Identify which cell holds the provided text, then report its (X, Y) central coordinate. 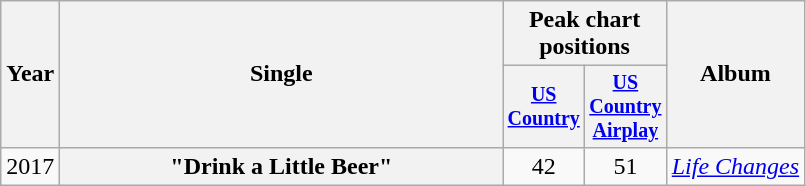
US Country Airplay (626, 106)
Year (30, 74)
51 (626, 166)
Life Changes (735, 166)
Album (735, 74)
2017 (30, 166)
42 (544, 166)
"Drink a Little Beer" (282, 166)
Peak chartpositions (584, 34)
Single (282, 74)
US Country (544, 106)
